Find where the given text appears and provide that cell's center as (X, Y) coordinate. 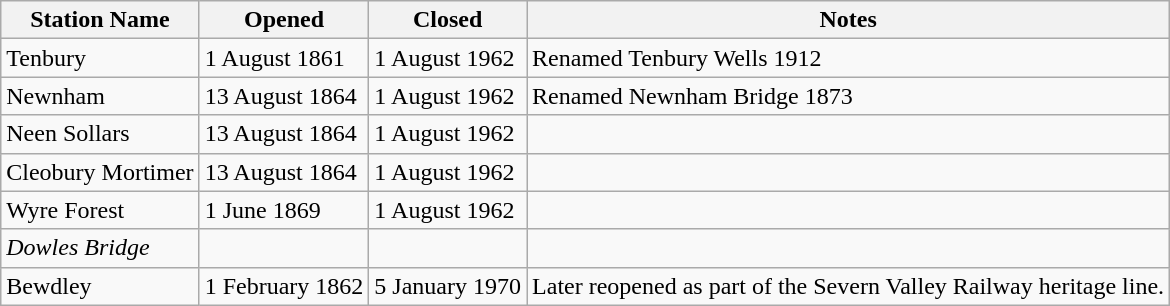
Wyre Forest (100, 210)
Closed (448, 20)
5 January 1970 (448, 286)
Notes (848, 20)
Tenbury (100, 58)
Dowles Bridge (100, 248)
Cleobury Mortimer (100, 172)
Station Name (100, 20)
1 August 1861 (284, 58)
Opened (284, 20)
Neen Sollars (100, 134)
1 June 1869 (284, 210)
1 February 1862 (284, 286)
Renamed Tenbury Wells 1912 (848, 58)
Bewdley (100, 286)
Renamed Newnham Bridge 1873 (848, 96)
Later reopened as part of the Severn Valley Railway heritage line. (848, 286)
Newnham (100, 96)
